Locate the cell with the specified text and output its [x, y] center coordinate. 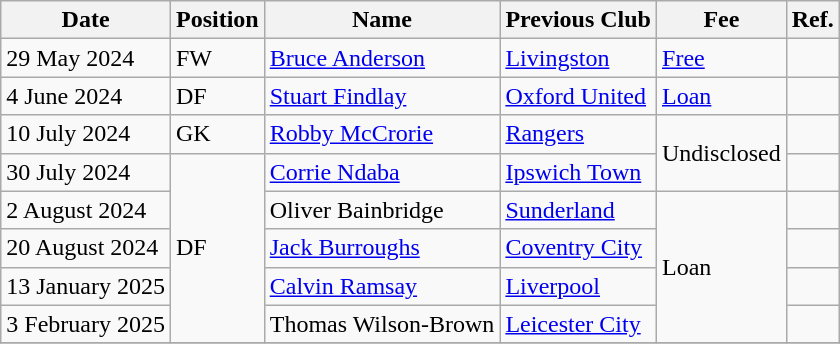
Name [382, 20]
10 July 2024 [86, 134]
Livingston [578, 58]
Jack Burroughs [382, 248]
Corrie Ndaba [382, 172]
Coventry City [578, 248]
FW [217, 58]
Leicester City [578, 324]
Ipswich Town [578, 172]
13 January 2025 [86, 286]
29 May 2024 [86, 58]
Calvin Ramsay [382, 286]
Robby McCrorie [382, 134]
4 June 2024 [86, 96]
Fee [722, 20]
Previous Club [578, 20]
GK [217, 134]
30 July 2024 [86, 172]
Free [722, 58]
Thomas Wilson-Brown [382, 324]
Oliver Bainbridge [382, 210]
Rangers [578, 134]
Stuart Findlay [382, 96]
20 August 2024 [86, 248]
Oxford United [578, 96]
Sunderland [578, 210]
Date [86, 20]
Bruce Anderson [382, 58]
Liverpool [578, 286]
3 February 2025 [86, 324]
Position [217, 20]
Undisclosed [722, 153]
2 August 2024 [86, 210]
Ref. [812, 20]
